Find where the given text appears and provide that cell's center as [X, Y] coordinate. 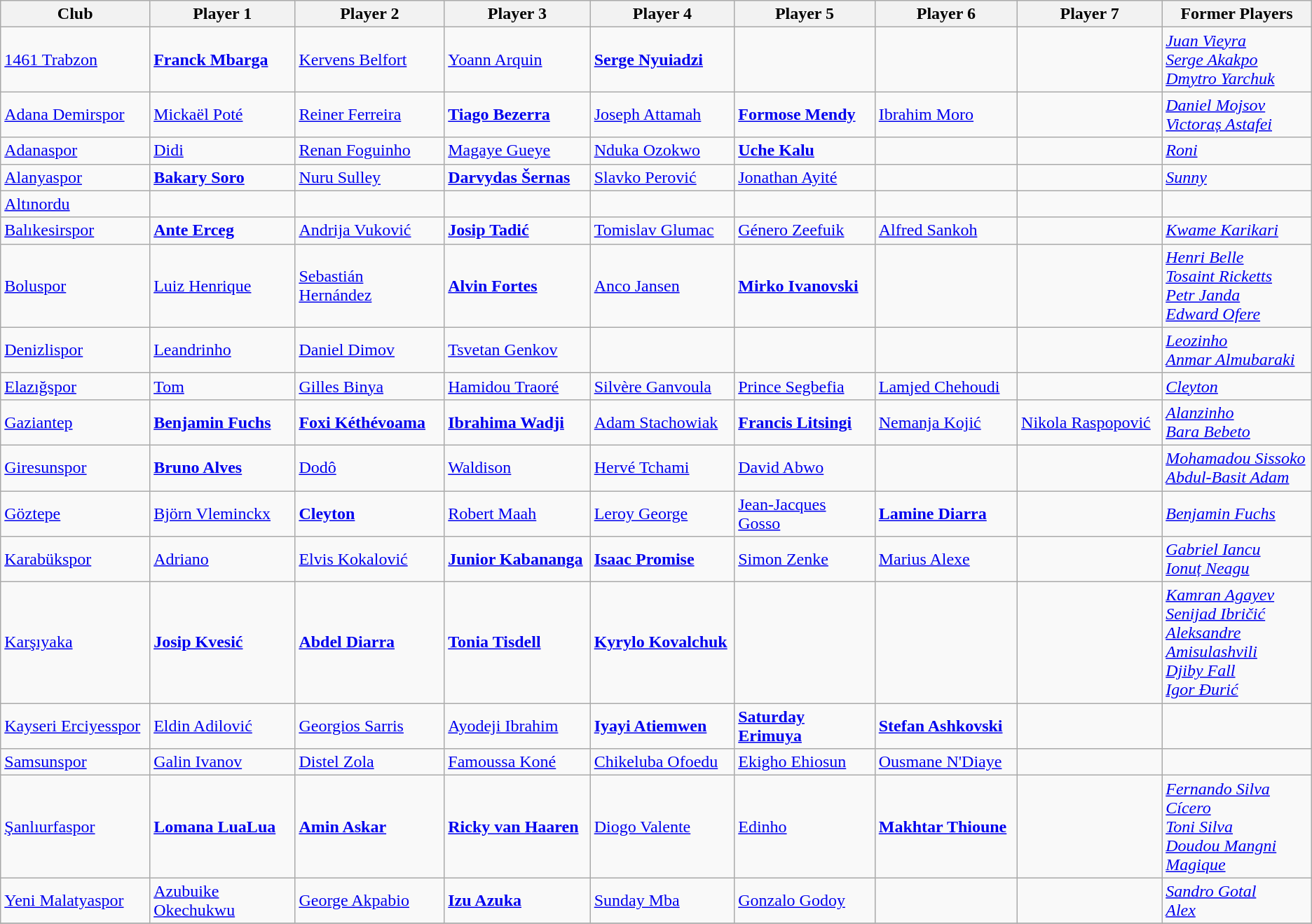
Stefan Ashkovski [946, 726]
Eldin Adilović [223, 726]
Kyrylo Kovalchuk [662, 643]
Nemanja Kojić [946, 422]
Mickaël Poté [223, 115]
Anco Jansen [662, 286]
Kwame Karikari [1237, 230]
Izu Azuka [517, 901]
Mirko Ivanovski [805, 286]
Ousmane N'Diaye [946, 762]
Prince Segbefia [805, 386]
Player 4 [662, 14]
Jean-Jacques Gosso [805, 513]
Alvin Fortes [517, 286]
Foxi Kéthévoama [370, 422]
Elazığspor [76, 386]
Famoussa Koné [517, 762]
Slavko Perović [662, 177]
Juan Vieyra Serge Akakpo Dmytro Yarchuk [1237, 60]
Balıkesirspor [76, 230]
Reiner Ferreira [370, 115]
Daniel Dimov [370, 350]
Tonia Tisdell [517, 643]
Georgios Sarris [370, 726]
Elvis Kokalović [370, 559]
Boluspor [76, 286]
Player 6 [946, 14]
1461 Trabzon [76, 60]
Azubuike Okechukwu [223, 901]
Henri Belle Tosaint Ricketts Petr Janda Edward Ofere [1237, 286]
Yeni Malatyaspor [76, 901]
Alanzinho Bara Bebeto [1237, 422]
Daniel Mojsov Victoraș Astafei [1237, 115]
Simon Zenke [805, 559]
Dodô [370, 468]
Ricky van Haaren [517, 827]
Abdel Diarra [370, 643]
Joseph Attamah [662, 115]
Distel Zola [370, 762]
Björn Vleminckx [223, 513]
Chikeluba Ofoedu [662, 762]
David Abwo [805, 468]
Sunday Mba [662, 901]
Alanyaspor [76, 177]
Former Players [1237, 14]
Silvère Ganvoula [662, 386]
Leandrinho [223, 350]
Makhtar Thioune [946, 827]
Lamine Diarra [946, 513]
Player 1 [223, 14]
Sunny [1237, 177]
Jonathan Ayité [805, 177]
Kervens Belfort [370, 60]
Diogo Valente [662, 827]
Şanlıurfaspor [76, 827]
Giresunspor [76, 468]
Saturday Erimuya [805, 726]
Mohamadou Sissoko Abdul-Basit Adam [1237, 468]
Renan Foguinho [370, 151]
Club [76, 14]
George Akpabio [370, 901]
Josip Kvesić [223, 643]
Galin Ivanov [223, 762]
Karşıyaka [76, 643]
Player 2 [370, 14]
Género Zeefuik [805, 230]
Francis Litsingi [805, 422]
Bruno Alves [223, 468]
Sandro Gotal Alex [1237, 901]
Player 3 [517, 14]
Darvydas Šernas [517, 177]
Josip Tadić [517, 230]
Denizlispor [76, 350]
Marius Alexe [946, 559]
Adana Demirspor [76, 115]
Göztepe [76, 513]
Fernando Silva Cícero Toni Silva Doudou Mangni Magique [1237, 827]
Nuru Sulley [370, 177]
Tomislav Glumac [662, 230]
Nikola Raspopović [1090, 422]
Junior Kabananga [517, 559]
Leozinho Anmar Almubaraki [1237, 350]
Nduka Ozokwo [662, 151]
Tiago Bezerra [517, 115]
Tom [223, 386]
Adam Stachowiak [662, 422]
Ante Erceg [223, 230]
Amin Askar [370, 827]
Gilles Binya [370, 386]
Altınordu [76, 204]
Yoann Arquin [517, 60]
Waldison [517, 468]
Kamran Agayev Senijad Ibričić Aleksandre Amisulashvili Djiby Fall Igor Đurić [1237, 643]
Gonzalo Godoy [805, 901]
Formose Mendy [805, 115]
Karabükspor [76, 559]
Robert Maah [517, 513]
Ekigho Ehiosun [805, 762]
Sebastián Hernández [370, 286]
Isaac Promise [662, 559]
Adriano [223, 559]
Leroy George [662, 513]
Gabriel Iancu Ionuț Neagu [1237, 559]
Edinho [805, 827]
Luiz Henrique [223, 286]
Serge Nyuiadzi [662, 60]
Lomana LuaLua [223, 827]
Roni [1237, 151]
Franck Mbarga [223, 60]
Uche Kalu [805, 151]
Ibrahim Moro [946, 115]
Bakary Soro [223, 177]
Player 7 [1090, 14]
Andrija Vuković [370, 230]
Ibrahima Wadji [517, 422]
Didi [223, 151]
Hervé Tchami [662, 468]
Gaziantep [76, 422]
Ayodeji Ibrahim [517, 726]
Kayseri Erciyesspor [76, 726]
Magaye Gueye [517, 151]
Adanaspor [76, 151]
Hamidou Traoré [517, 386]
Lamjed Chehoudi [946, 386]
Alfred Sankoh [946, 230]
Samsunspor [76, 762]
Iyayi Atiemwen [662, 726]
Player 5 [805, 14]
Tsvetan Genkov [517, 350]
